Return the [x, y] coordinate for the center point of the cell that contains the specified text.  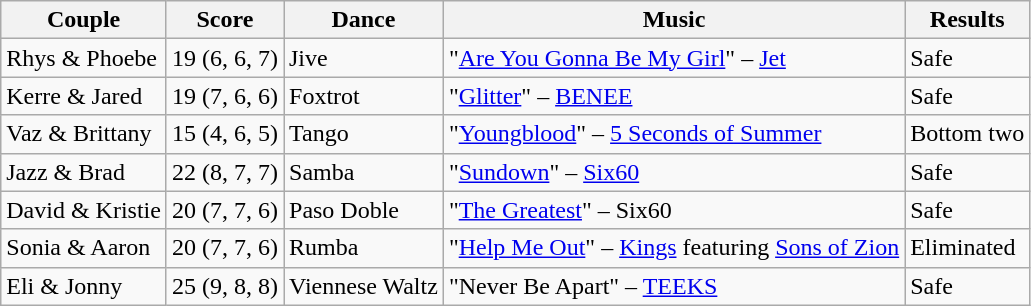
Rumba [364, 248]
Tango [364, 134]
19 (6, 6, 7) [224, 58]
Foxtrot [364, 96]
David & Kristie [84, 210]
Dance [364, 20]
Samba [364, 172]
"Help Me Out" – Kings featuring Sons of Zion [674, 248]
Viennese Waltz [364, 286]
"Sundown" – Six60 [674, 172]
Rhys & Phoebe [84, 58]
19 (7, 6, 6) [224, 96]
"Never Be Apart" – TEEKS [674, 286]
Vaz & Brittany [84, 134]
Music [674, 20]
Bottom two [968, 134]
"Are You Gonna Be My Girl" – Jet [674, 58]
Paso Doble [364, 210]
Kerre & Jared [84, 96]
Jive [364, 58]
Couple [84, 20]
25 (9, 8, 8) [224, 286]
Eli & Jonny [84, 286]
Sonia & Aaron [84, 248]
Jazz & Brad [84, 172]
"The Greatest" – Six60 [674, 210]
"Youngblood" – 5 Seconds of Summer [674, 134]
22 (8, 7, 7) [224, 172]
15 (4, 6, 5) [224, 134]
"Glitter" – BENEE [674, 96]
Score [224, 20]
Eliminated [968, 248]
Results [968, 20]
